Pinpoint the cell where the given text exists, returning its [x, y] midpoint coordinate. 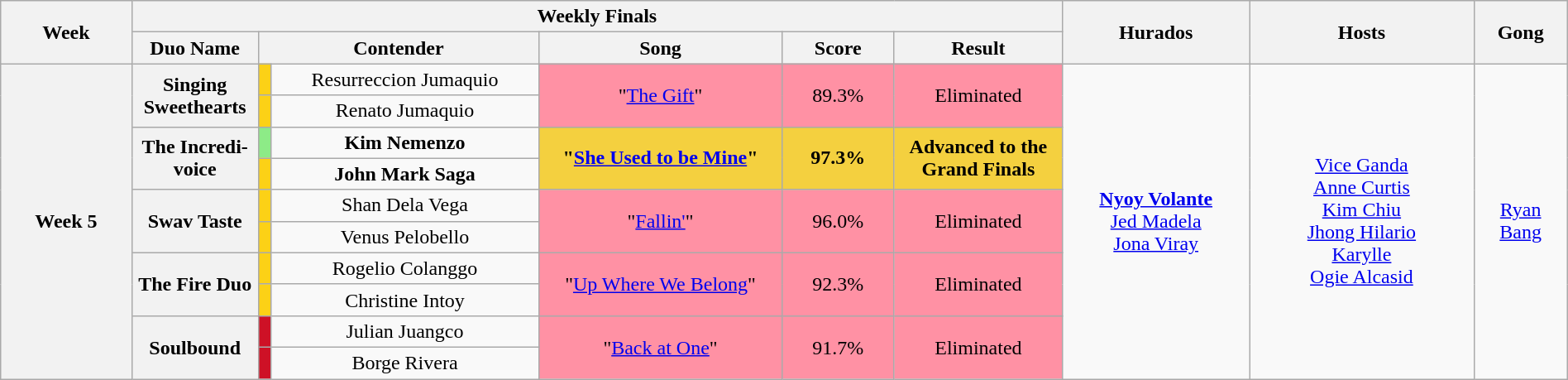
"Up Where We Belong" [661, 284]
Swav Taste [195, 221]
"The Gift" [661, 95]
Duo Name [195, 48]
97.3% [838, 158]
"Back at One" [661, 347]
92.3% [838, 284]
Result [978, 48]
Ryan Bang [1520, 222]
Nyoy VolanteJed MadelaJona Viray [1156, 222]
Vice GandaAnne CurtisKim ChiuJhong HilarioKarylleOgie Alcasid [1361, 222]
Christine Intoy [404, 300]
The Incredi-voice [195, 158]
Week 5 [66, 222]
Gong [1520, 32]
Advanced to the Grand Finals [978, 158]
Contender [399, 48]
Renato Jumaquio [404, 111]
Kim Nemenzo [404, 142]
Week [66, 32]
Resurreccion Jumaquio [404, 79]
Rogelio Colanggo [404, 268]
Venus Pelobello [404, 237]
96.0% [838, 221]
The Fire Duo [195, 284]
Borge Rivera [404, 363]
Singing Sweethearts [195, 95]
91.7% [838, 347]
"Fallin'" [661, 221]
Hurados [1156, 32]
89.3% [838, 95]
"She Used to be Mine" [661, 158]
Soulbound [195, 347]
Shan Dela Vega [404, 205]
Score [838, 48]
John Mark Saga [404, 174]
Weekly Finals [597, 17]
Julian Juangco [404, 331]
Hosts [1361, 32]
Song [661, 48]
